Find where the given text appears and provide that cell's center as (x, y) coordinate. 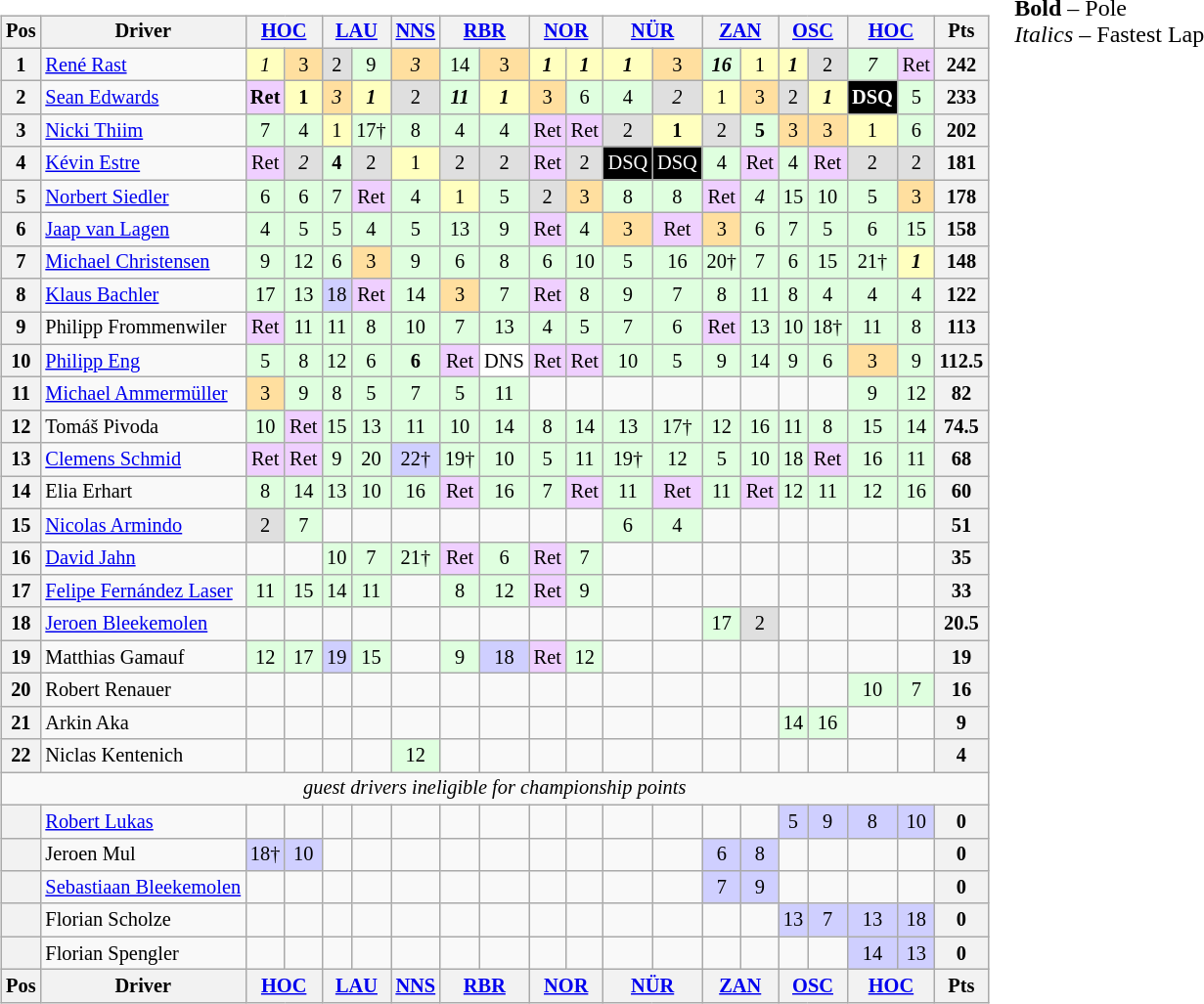
Florian Spengler (143, 953)
Jaap van Lagen (143, 230)
Felipe Fernández Laser (143, 591)
68 (961, 459)
22† (416, 459)
David Jahn (143, 558)
Jeroen Bleekemolen (143, 624)
122 (961, 295)
Kévin Estre (143, 163)
35 (961, 558)
Robert Lukas (143, 821)
82 (961, 394)
Sean Edwards (143, 98)
22 (21, 756)
Clemens Schmid (143, 459)
Elia Erhart (143, 493)
Arkin Aka (143, 722)
Philipp Eng (143, 361)
202 (961, 131)
60 (961, 493)
21 (21, 722)
Nicolas Armindo (143, 525)
Michael Christensen (143, 262)
Matthias Gamauf (143, 657)
20† (722, 262)
233 (961, 98)
74.5 (961, 427)
Florian Scholze (143, 920)
51 (961, 525)
112.5 (961, 361)
Philipp Frommenwiler (143, 328)
Robert Renauer (143, 690)
158 (961, 230)
Tomáš Pivoda (143, 427)
242 (961, 65)
148 (961, 262)
181 (961, 163)
178 (961, 196)
René Rast (143, 65)
guest drivers ineligible for championship points (495, 789)
Michael Ammermüller (143, 394)
Sebastiaan Bleekemolen (143, 888)
Nicki Thiim (143, 131)
Norbert Siedler (143, 196)
Klaus Bachler (143, 295)
Niclas Kentenich (143, 756)
113 (961, 328)
20.5 (961, 624)
Jeroen Mul (143, 854)
33 (961, 591)
DNS (504, 361)
